Pinpoint the cell where the given text exists, returning its [x, y] midpoint coordinate. 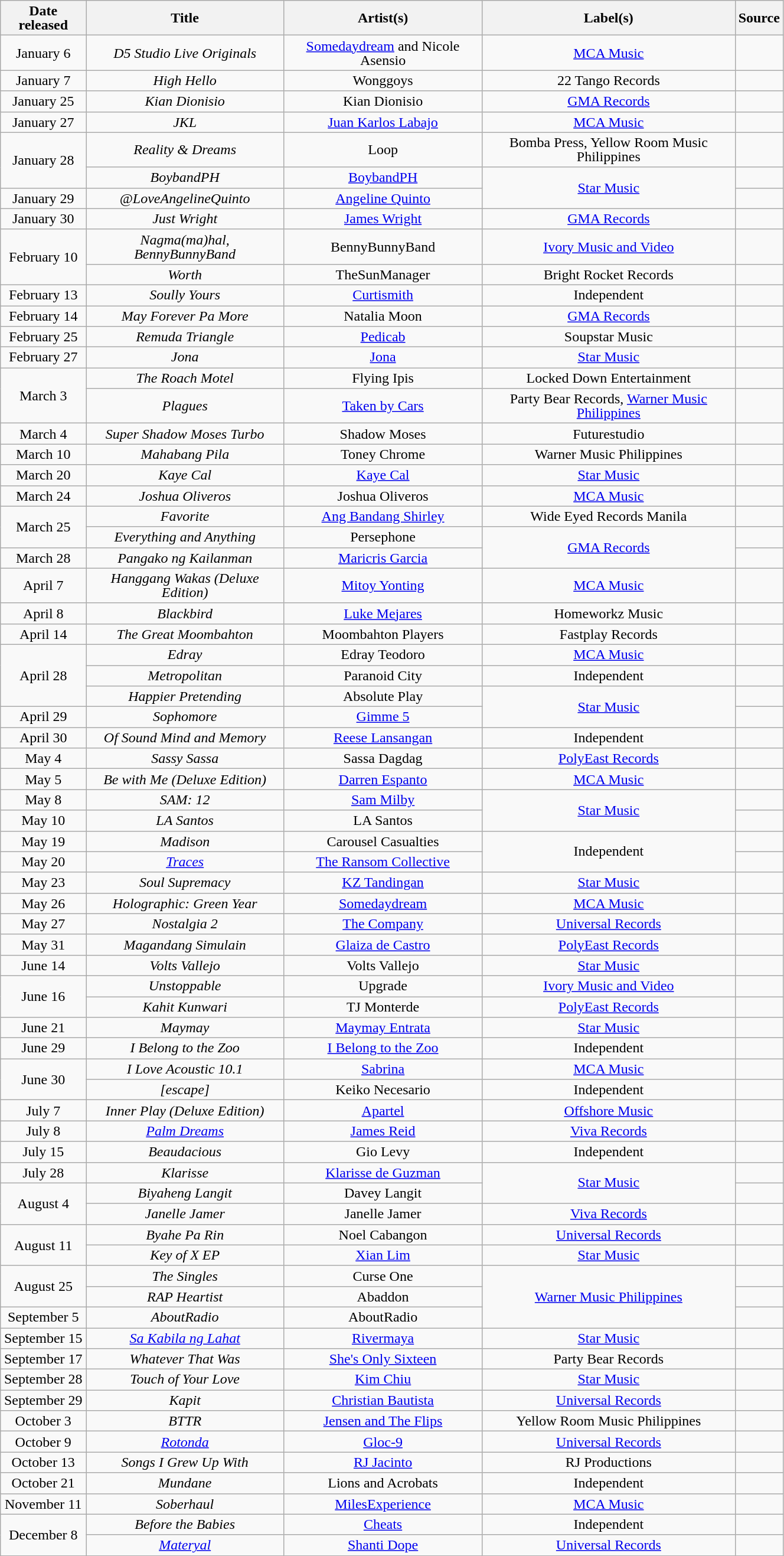
Toney Chrome [383, 455]
February 10 [44, 257]
She's Only Sixteen [383, 1359]
May 19 [44, 841]
Unstoppable [185, 986]
Inner Play (Deluxe Edition) [185, 1110]
Byahe Pa Rin [185, 1234]
Ang Bandang Shirley [383, 516]
Paranoid City [383, 676]
Plagues [185, 406]
July 8 [44, 1131]
Favorite [185, 516]
October 13 [44, 1462]
Taken by Cars [383, 406]
December 8 [44, 1535]
The Roach Motel [185, 378]
Moombahton Players [383, 634]
Somedaydream [383, 903]
Carousel Casualties [383, 841]
Mahabang Pila [185, 455]
Edray [185, 654]
April 28 [44, 676]
July 28 [44, 1173]
March 3 [44, 396]
May 23 [44, 882]
Apartel [383, 1110]
Loop [383, 150]
Klarisse [185, 1173]
Wide Eyed Records Manila [609, 516]
Locked Down Entertainment [609, 378]
Christian Bautista [383, 1401]
Homeworkz Music [609, 613]
Flying Ipis [383, 378]
BennyBunnyBand [383, 247]
Traces [185, 862]
TJ Monterde [383, 1007]
Lions and Acrobats [383, 1483]
Persephone [383, 537]
Source [759, 18]
Cheats [383, 1525]
MilesExperience [383, 1503]
Gloc-9 [383, 1442]
Hanggang Wakas (Deluxe Edition) [185, 586]
March 4 [44, 433]
October 21 [44, 1483]
January 6 [44, 53]
June 29 [44, 1049]
The Ransom Collective [383, 862]
May 8 [44, 800]
Offshore Music [609, 1110]
Kapit [185, 1401]
Luke Mejares [383, 613]
The Company [383, 924]
D5 Studio Live Originals [185, 53]
Maymay Entrata [383, 1027]
Upgrade [383, 986]
April 7 [44, 586]
Curtismith [383, 295]
Party Bear Records [609, 1359]
Biyaheng Langit [185, 1193]
Party Bear Records, Warner Music Philippines [609, 406]
January 27 [44, 122]
Kim Chiu [383, 1379]
September 29 [44, 1401]
May 5 [44, 779]
RJ Jacinto [383, 1462]
RJ Productions [609, 1462]
Darren Espanto [383, 779]
Curse One [383, 1276]
@LoveAngelineQuinto [185, 198]
January 25 [44, 102]
March 10 [44, 455]
June 21 [44, 1027]
Shanti Dope [383, 1545]
May 20 [44, 862]
Angeline Quinto [383, 198]
Worth [185, 274]
RAP Heartist [185, 1297]
September 28 [44, 1379]
Sabrina [383, 1069]
Wonggoys [383, 80]
July 15 [44, 1151]
TheSunManager [383, 274]
Keiko Necesario [383, 1090]
Glaiza de Castro [383, 945]
Klarisse de Guzman [383, 1173]
Metropolitan [185, 676]
Mitoy Yonting [383, 586]
Sophomore [185, 717]
Maricris Garcia [383, 557]
February 13 [44, 295]
Key of X EP [185, 1255]
Before the Babies [185, 1525]
Davey Langit [383, 1193]
Shadow Moses [383, 433]
The Singles [185, 1276]
Noel Cabangon [383, 1234]
Sa Kabila ng Lahat [185, 1338]
KZ Tandingan [383, 882]
July 7 [44, 1110]
Jensen and The Flips [383, 1421]
April 30 [44, 738]
Sassa Dagdag [383, 758]
August 25 [44, 1286]
Songs I Grew Up With [185, 1462]
James Wright [383, 218]
Gio Levy [383, 1151]
James Reid [383, 1131]
April 29 [44, 717]
Materyal [185, 1545]
Soupstar Music [609, 337]
March 25 [44, 527]
Super Shadow Moses Turbo [185, 433]
Pangako ng Kailanman [185, 557]
Rotonda [185, 1442]
August 4 [44, 1203]
Everything and Anything [185, 537]
Happier Pretending [185, 697]
Madison [185, 841]
Soully Yours [185, 295]
Blackbird [185, 613]
Xian Lim [383, 1255]
August 11 [44, 1245]
JKL [185, 122]
May 4 [44, 758]
The Great Moombahton [185, 634]
April 8 [44, 613]
Absolute Play [383, 697]
October 9 [44, 1442]
Touch of Your Love [185, 1379]
Mundane [185, 1483]
Magandang Simulain [185, 945]
February 14 [44, 317]
Be with Me (Deluxe Edition) [185, 779]
February 25 [44, 337]
I Love Acoustic 10.1 [185, 1069]
Reese Lansangan [383, 738]
Beaudacious [185, 1151]
Gimme 5 [383, 717]
January 28 [44, 160]
June 30 [44, 1079]
October 3 [44, 1421]
Sassy Sassa [185, 758]
Nagma(ma)hal, BennyBunnyBand [185, 247]
Of Sound Mind and Memory [185, 738]
Reality & Dreams [185, 150]
Somedaydream and Nicole Asensio [383, 53]
November 11 [44, 1503]
Bomba Press, Yellow Room Music Philippines [609, 150]
Bright Rocket Records [609, 274]
Remuda Triangle [185, 337]
September 5 [44, 1317]
March 20 [44, 475]
22 Tango Records [609, 80]
Abaddon [383, 1297]
Futurestudio [609, 433]
Palm Dreams [185, 1131]
Pedicab [383, 337]
Artist(s) [383, 18]
September 17 [44, 1359]
Rivermaya [383, 1338]
Soberhaul [185, 1503]
Date released [44, 18]
June 16 [44, 996]
Holographic: Green Year [185, 903]
Yellow Room Music Philippines [609, 1421]
Maymay [185, 1027]
May 31 [44, 945]
Edray Teodoro [383, 654]
March 28 [44, 557]
Nostalgia 2 [185, 924]
Fastplay Records [609, 634]
Label(s) [609, 18]
May 26 [44, 903]
Juan Karlos Labajo [383, 122]
May Forever Pa More [185, 317]
Sam Milby [383, 800]
January 7 [44, 80]
May 10 [44, 821]
February 27 [44, 358]
June 14 [44, 965]
March 24 [44, 496]
SAM: 12 [185, 800]
January 30 [44, 218]
Natalia Moon [383, 317]
April 14 [44, 634]
Just Wright [185, 218]
BTTR [185, 1421]
High Hello [185, 80]
Soul Supremacy [185, 882]
January 29 [44, 198]
Title [185, 18]
September 15 [44, 1338]
[escape] [185, 1090]
Whatever That Was [185, 1359]
May 27 [44, 924]
Kahit Kunwari [185, 1007]
